Provide the (X, Y) coordinate of the cell's center where the given text is located.  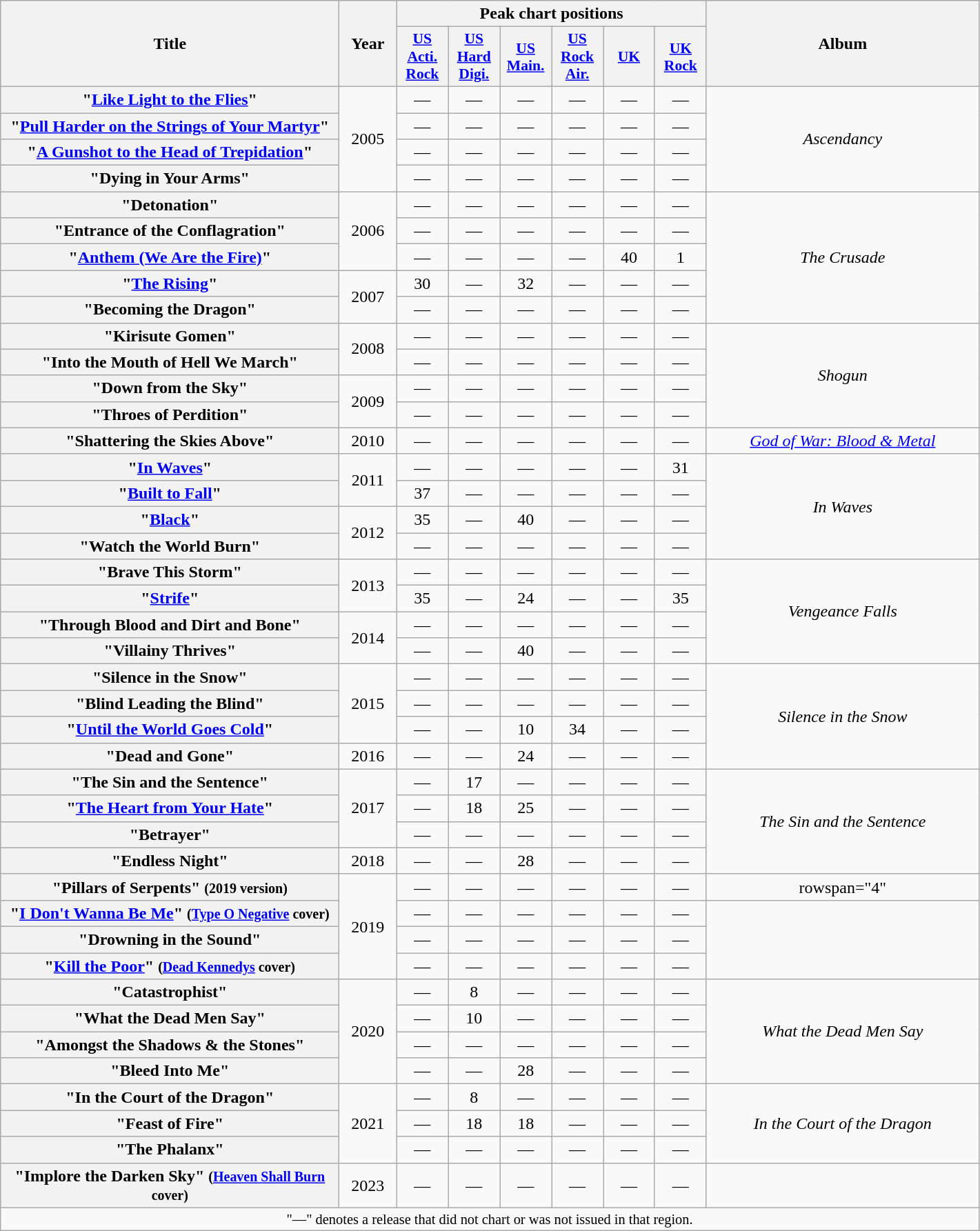
"Brave This Storm" (170, 572)
"Endless Night" (170, 861)
"Pull Harder on the Strings of Your Martyr" (170, 126)
"Shattering the Skies Above" (170, 441)
37 (422, 493)
"Becoming the Dragon" (170, 310)
"Detonation" (170, 205)
USActi.Rock (422, 57)
God of War: Blood & Metal (843, 441)
Title (170, 44)
2012 (368, 532)
"Pillars of Serpents" (2019 version) (170, 887)
"Built to Fall" (170, 493)
In the Court of the Dragon (843, 1123)
In Waves (843, 506)
"Entrance of the Conflagration" (170, 231)
USRockAir. (578, 57)
"What the Dead Men Say" (170, 1019)
2010 (368, 441)
Year (368, 44)
Peak chart positions (552, 14)
"I Don't Wanna Be Me" (Type O Negative cover) (170, 913)
34 (578, 730)
"Strife" (170, 599)
"Catastrophist" (170, 992)
"The Sin and the Sentence" (170, 782)
Shogun (843, 375)
"A Gunshot to the Head of Trepidation" (170, 152)
"Throes of Perdition" (170, 414)
USHardDigi. (474, 57)
"Silence in the Snow" (170, 677)
What the Dead Men Say (843, 1032)
"Into the Mouth of Hell We March" (170, 362)
"Watch the World Burn" (170, 546)
2009 (368, 401)
"Villainy Thrives" (170, 651)
17 (474, 782)
"Dying in Your Arms" (170, 179)
"Through Blood and Dirt and Bone" (170, 625)
"Bleed Into Me" (170, 1071)
"Like Light to the Flies" (170, 99)
2013 (368, 586)
UK (629, 57)
2023 (368, 1185)
UKRock (680, 57)
2017 (368, 808)
"Anthem (We Are the Fire)" (170, 257)
31 (680, 467)
2016 (368, 756)
25 (526, 808)
"In the Court of the Dragon" (170, 1097)
2020 (368, 1032)
The Crusade (843, 257)
2015 (368, 703)
2007 (368, 297)
"In Waves" (170, 467)
2011 (368, 480)
"Kirisute Gomen" (170, 336)
2014 (368, 638)
"Down from the Sky" (170, 388)
"Until the World Goes Cold" (170, 730)
"Dead and Gone" (170, 756)
Album (843, 44)
"Feast of Fire" (170, 1123)
"Implore the Darken Sky" (Heaven Shall Burn cover) (170, 1185)
2019 (368, 926)
USMain. (526, 57)
2021 (368, 1123)
"Betrayer" (170, 834)
"The Heart from Your Hate" (170, 808)
"Kill the Poor" (Dead Kennedys cover) (170, 966)
2005 (368, 139)
"Black" (170, 519)
2008 (368, 349)
"—" denotes a release that did not chart or was not issued in that region. (490, 1219)
"Blind Leading the Blind" (170, 703)
"Amongst the Shadows & the Stones" (170, 1045)
2018 (368, 861)
32 (526, 283)
"The Rising" (170, 283)
The Sin and the Sentence (843, 821)
1 (680, 257)
"The Phalanx" (170, 1150)
Silence in the Snow (843, 717)
2006 (368, 231)
30 (422, 283)
Vengeance Falls (843, 612)
rowspan="4" (843, 887)
Ascendancy (843, 139)
"Drowning in the Sound" (170, 939)
